Identify which cell holds the provided text, then report its (x, y) central coordinate. 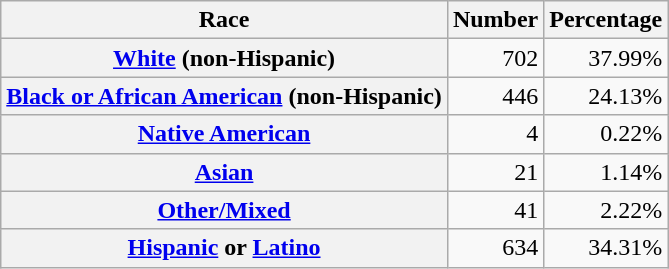
702 (495, 58)
Asian (224, 172)
White (non-Hispanic) (224, 58)
0.22% (606, 134)
37.99% (606, 58)
4 (495, 134)
2.22% (606, 210)
Percentage (606, 20)
Hispanic or Latino (224, 248)
Race (224, 20)
634 (495, 248)
21 (495, 172)
Number (495, 20)
446 (495, 96)
Native American (224, 134)
41 (495, 210)
1.14% (606, 172)
Other/Mixed (224, 210)
Black or African American (non-Hispanic) (224, 96)
34.31% (606, 248)
24.13% (606, 96)
